For the text-containing cell, return its midpoint in [x, y] coordinate format. 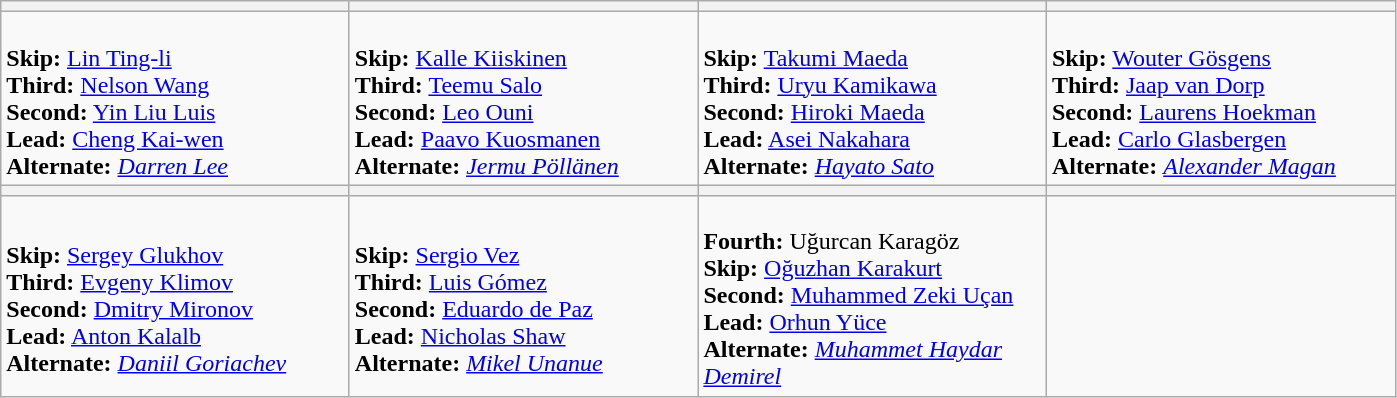
Skip: Sergio Vez Third: Luis Gómez Second: Eduardo de Paz Lead: Nicholas Shaw Alternate: Mikel Unanue [524, 296]
Skip: Kalle Kiiskinen Third: Teemu Salo Second: Leo Ouni Lead: Paavo Kuosmanen Alternate: Jermu Pöllänen [524, 98]
Skip: Takumi Maeda Third: Uryu Kamikawa Second: Hiroki Maeda Lead: Asei Nakahara Alternate: Hayato Sato [872, 98]
Skip: Lin Ting-li Third: Nelson Wang Second: Yin Liu Luis Lead: Cheng Kai-wen Alternate: Darren Lee [176, 98]
Skip: Wouter Gösgens Third: Jaap van Dorp Second: Laurens Hoekman Lead: Carlo Glasbergen Alternate: Alexander Magan [1220, 98]
Skip: Sergey Glukhov Third: Evgeny Klimov Second: Dmitry Mironov Lead: Anton Kalalb Alternate: Daniil Goriachev [176, 296]
Fourth: Uğurcan Karagöz Skip: Oğuzhan Karakurt Second: Muhammed Zeki Uçan Lead: Orhun Yüce Alternate: Muhammet Haydar Demirel [872, 296]
